Extract the (x, y) coordinate from the center of the cell holding the provided text.  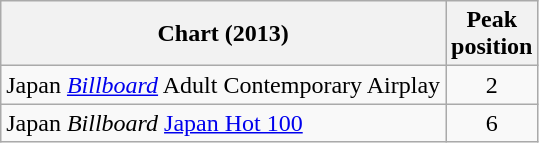
Japan Billboard Japan Hot 100 (224, 123)
Peakposition (492, 34)
Japan Billboard Adult Contemporary Airplay (224, 85)
Chart (2013) (224, 34)
6 (492, 123)
2 (492, 85)
